From the cell containing the given text, extract its center point as (x, y) coordinate. 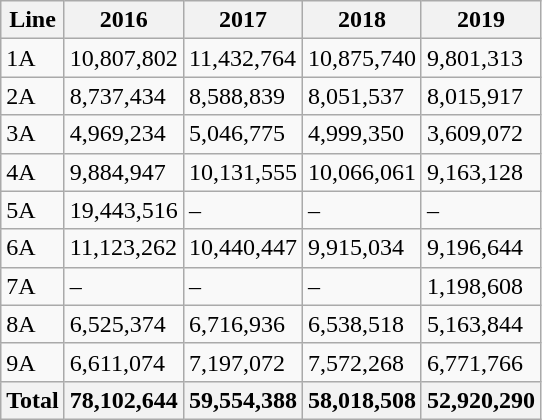
8A (33, 324)
2017 (242, 20)
9,884,947 (124, 172)
58,018,508 (362, 400)
11,123,262 (124, 248)
6,771,766 (480, 362)
8,588,839 (242, 96)
6,525,374 (124, 324)
Line (33, 20)
8,051,537 (362, 96)
1,198,608 (480, 286)
4,999,350 (362, 134)
2A (33, 96)
7,572,268 (362, 362)
52,920,290 (480, 400)
7,197,072 (242, 362)
5,046,775 (242, 134)
9A (33, 362)
8,015,917 (480, 96)
7A (33, 286)
3,609,072 (480, 134)
4A (33, 172)
6,611,074 (124, 362)
5,163,844 (480, 324)
59,554,388 (242, 400)
78,102,644 (124, 400)
1A (33, 58)
10,875,740 (362, 58)
6A (33, 248)
2019 (480, 20)
6,716,936 (242, 324)
6,538,518 (362, 324)
5A (33, 210)
10,066,061 (362, 172)
9,163,128 (480, 172)
10,440,447 (242, 248)
9,801,313 (480, 58)
8,737,434 (124, 96)
Total (33, 400)
9,196,644 (480, 248)
9,915,034 (362, 248)
2016 (124, 20)
10,807,802 (124, 58)
4,969,234 (124, 134)
3A (33, 134)
19,443,516 (124, 210)
10,131,555 (242, 172)
11,432,764 (242, 58)
2018 (362, 20)
